Provide the [x, y] coordinate of the cell's center where the given text is located.  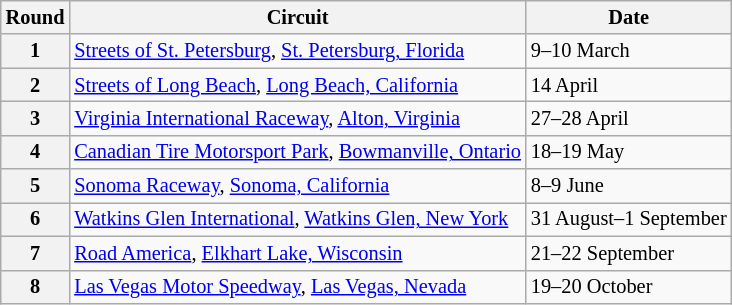
Round [36, 17]
6 [36, 219]
14 April [629, 85]
27–28 April [629, 118]
2 [36, 85]
Virginia International Raceway, Alton, Virginia [298, 118]
Sonoma Raceway, Sonoma, California [298, 186]
9–10 March [629, 51]
Circuit [298, 17]
31 August–1 September [629, 219]
4 [36, 152]
Canadian Tire Motorsport Park, Bowmanville, Ontario [298, 152]
Streets of Long Beach, Long Beach, California [298, 85]
21–22 September [629, 253]
Date [629, 17]
18–19 May [629, 152]
3 [36, 118]
7 [36, 253]
19–20 October [629, 287]
Streets of St. Petersburg, St. Petersburg, Florida [298, 51]
1 [36, 51]
Las Vegas Motor Speedway, Las Vegas, Nevada [298, 287]
8 [36, 287]
Road America, Elkhart Lake, Wisconsin [298, 253]
8–9 June [629, 186]
Watkins Glen International, Watkins Glen, New York [298, 219]
5 [36, 186]
